Capture the cell that displays the provided text and extract its (X, Y) central coordinate. 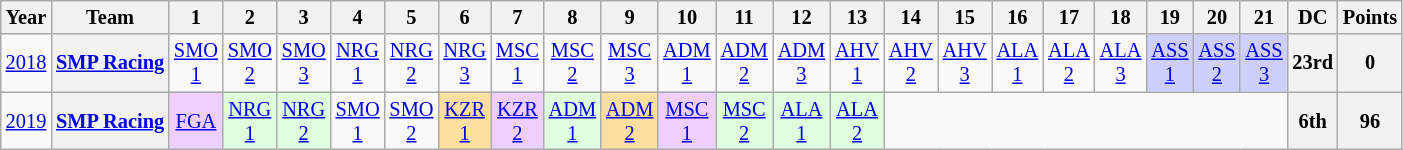
6th (1313, 121)
2019 (26, 121)
ASS2 (1216, 63)
16 (1018, 17)
NRG3 (464, 63)
9 (630, 17)
18 (1121, 17)
KZR1 (464, 121)
DC (1313, 17)
ALA3 (1121, 63)
AHV1 (857, 63)
14 (911, 17)
ASS1 (1170, 63)
4 (358, 17)
8 (572, 17)
12 (802, 17)
11 (744, 17)
13 (857, 17)
Team (110, 17)
FGA (196, 121)
7 (518, 17)
SMO3 (304, 63)
KZR2 (518, 121)
19 (1170, 17)
2 (250, 17)
10 (686, 17)
ASS3 (1264, 63)
0 (1370, 63)
Points (1370, 17)
MSC3 (630, 63)
3 (304, 17)
96 (1370, 121)
5 (411, 17)
AHV3 (965, 63)
23rd (1313, 63)
ADM3 (802, 63)
Year (26, 17)
AHV2 (911, 63)
6 (464, 17)
20 (1216, 17)
1 (196, 17)
2018 (26, 63)
21 (1264, 17)
15 (965, 17)
17 (1069, 17)
